Locate the cell with the specified text and output its [x, y] center coordinate. 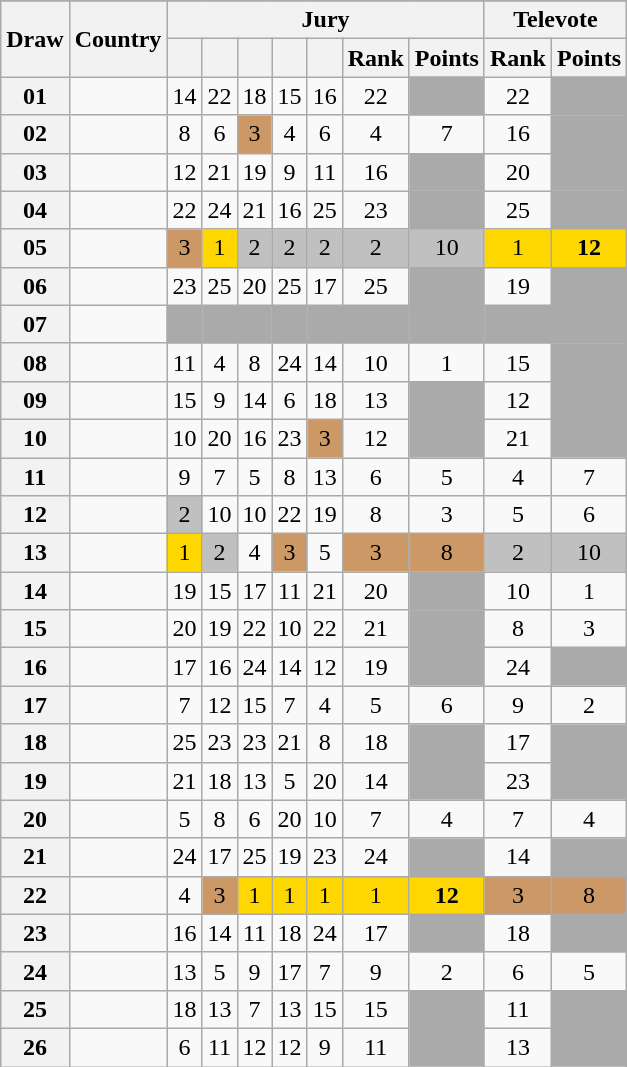
Draw [35, 39]
Country [118, 39]
02 [35, 134]
Televote [555, 20]
04 [35, 210]
01 [35, 96]
03 [35, 172]
26 [35, 1047]
Jury [326, 20]
08 [35, 362]
07 [35, 324]
09 [35, 400]
05 [35, 248]
06 [35, 286]
